Detect which cell encompasses the target text, then output its [X, Y] center coordinate. 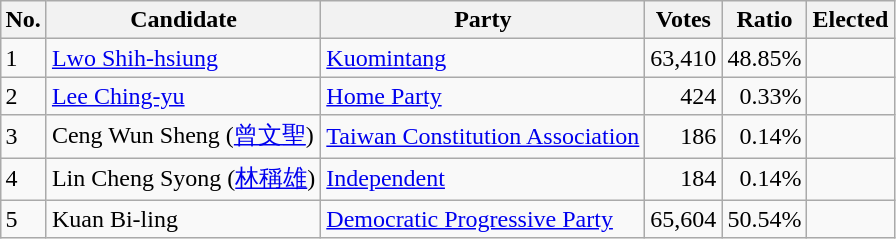
Independent [483, 180]
63,410 [684, 58]
0.33% [764, 96]
48.85% [764, 58]
4 [23, 180]
Lwo Shih-hsiung [183, 58]
Lin Cheng Syong (林稱雄) [183, 180]
Elected [850, 20]
65,604 [684, 219]
Democratic Progressive Party [483, 219]
Ceng Wun Sheng (曾文聖) [183, 136]
Lee Ching-yu [183, 96]
424 [684, 96]
184 [684, 180]
50.54% [764, 219]
Party [483, 20]
Votes [684, 20]
1 [23, 58]
No. [23, 20]
3 [23, 136]
Taiwan Constitution Association [483, 136]
2 [23, 96]
186 [684, 136]
5 [23, 219]
Ratio [764, 20]
Kuomintang [483, 58]
Candidate [183, 20]
Kuan Bi-ling [183, 219]
Home Party [483, 96]
